Return (x, y) of the center of cell containing provided text 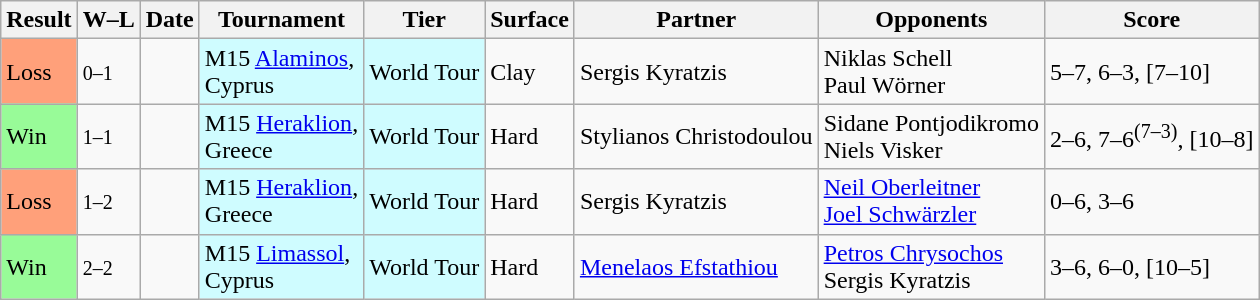
Result (39, 20)
0–1 (108, 72)
Stylianos Christodoulou (696, 136)
Date (170, 20)
1–2 (108, 202)
Sidane Pontjodikromo Niels Visker (931, 136)
Partner (696, 20)
M15 Alaminos, Cyprus (281, 72)
Neil Oberleitner Joel Schwärzler (931, 202)
Niklas Schell Paul Wörner (931, 72)
Petros Chrysochos Sergis Kyratzis (931, 266)
Opponents (931, 20)
Score (1152, 20)
2–6, 7–6(7–3), [10–8] (1152, 136)
M15 Limassol, Cyprus (281, 266)
Menelaos Efstathiou (696, 266)
Surface (530, 20)
0–6, 3–6 (1152, 202)
W–L (108, 20)
3–6, 6–0, [10–5] (1152, 266)
5–7, 6–3, [7–10] (1152, 72)
2–2 (108, 266)
Tournament (281, 20)
Clay (530, 72)
Tier (424, 20)
1–1 (108, 136)
